Pinpoint the cell where the given text exists, returning its [x, y] midpoint coordinate. 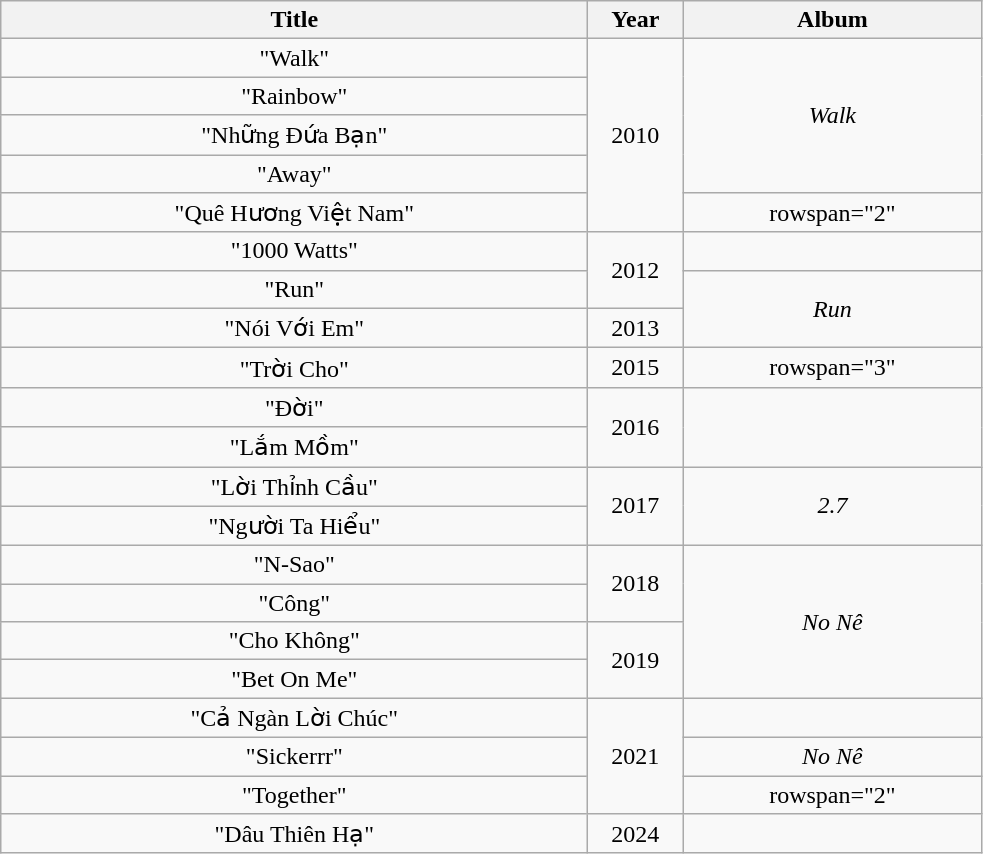
2017 [636, 506]
2012 [636, 270]
"Công" [294, 603]
2013 [636, 328]
"Run" [294, 289]
2019 [636, 660]
Year [636, 20]
2.7 [832, 506]
"Bet On Me" [294, 679]
Album [832, 20]
Walk [832, 116]
"Những Đứa Bạn" [294, 135]
"Trời Cho" [294, 368]
"Dâu Thiên Hạ" [294, 834]
"Quê Hương Việt Nam" [294, 213]
2024 [636, 834]
2018 [636, 584]
"Lắm Mồm" [294, 447]
2010 [636, 136]
"Walk" [294, 58]
2015 [636, 368]
Title [294, 20]
2016 [636, 426]
"Together" [294, 795]
"Rainbow" [294, 96]
"Sickerrr" [294, 756]
"Đời" [294, 407]
Run [832, 309]
"1000 Watts" [294, 251]
"Nói Với Em" [294, 328]
"Lời Thỉnh Cầu" [294, 486]
rowspan="3" [832, 368]
"Cho Không" [294, 641]
2021 [636, 756]
"N-Sao" [294, 565]
"Cả Ngàn Lời Chúc" [294, 718]
"Away" [294, 173]
"Người Ta Hiểu" [294, 526]
